Pinpoint the cell where the given text exists, returning its [x, y] midpoint coordinate. 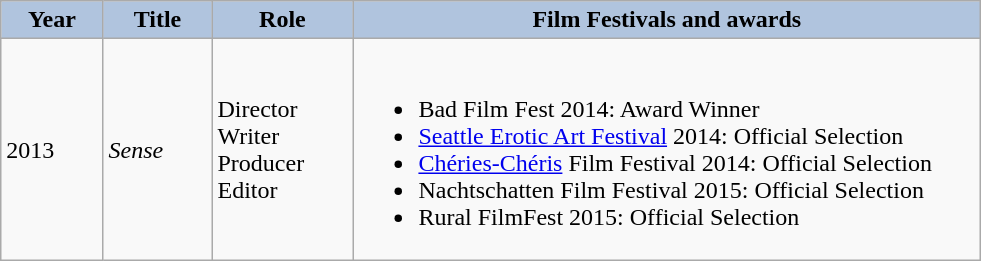
Role [282, 20]
Sense [158, 150]
Film Festivals and awards [667, 20]
2013 [52, 150]
DirectorWriterProducerEditor [282, 150]
Title [158, 20]
Year [52, 20]
